Determine the (X, Y) coordinate at the center of the cell enclosing the given text.  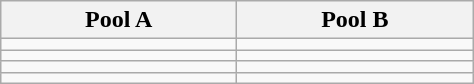
Pool A (119, 20)
Pool B (355, 20)
